Search for the cell housing the specified text and yield its (X, Y) center coordinate. 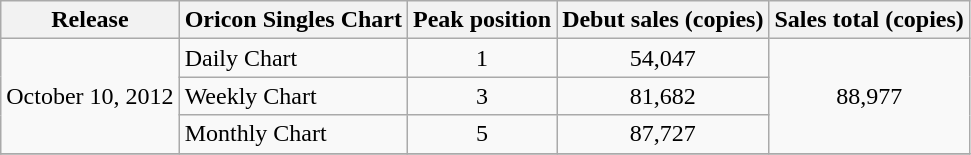
Weekly Chart (293, 96)
Sales total (copies) (869, 20)
5 (482, 134)
Peak position (482, 20)
Debut sales (copies) (663, 20)
Daily Chart (293, 58)
81,682 (663, 96)
87,727 (663, 134)
October 10, 2012 (90, 96)
54,047 (663, 58)
Oricon Singles Chart (293, 20)
Monthly Chart (293, 134)
Release (90, 20)
1 (482, 58)
3 (482, 96)
88,977 (869, 96)
